Pinpoint the cell where the given text exists, returning its [x, y] midpoint coordinate. 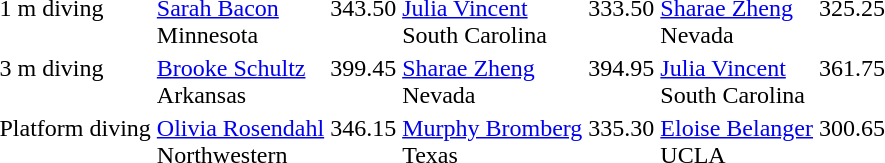
Sharae Zheng Nevada [492, 82]
399.45 [364, 82]
Julia Vincent South Carolina [737, 82]
Brooke Schultz Arkansas [240, 82]
394.95 [622, 82]
